Return [x, y] of the center of cell containing provided text 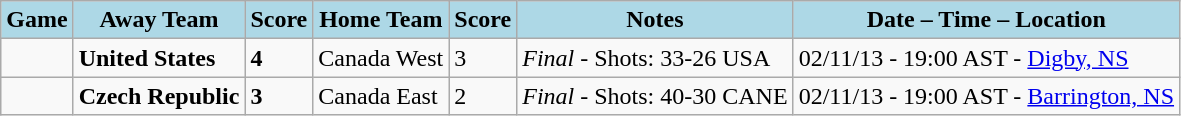
02/11/13 - 19:00 AST - Digby, NS [986, 58]
Home Team [381, 20]
4 [279, 58]
Away Team [159, 20]
02/11/13 - 19:00 AST - Barrington, NS [986, 96]
Final - Shots: 40-30 CANE [655, 96]
Czech Republic [159, 96]
Canada West [381, 58]
Canada East [381, 96]
Game [37, 20]
Final - Shots: 33-26 USA [655, 58]
2 [483, 96]
Notes [655, 20]
United States [159, 58]
Date – Time – Location [986, 20]
